Capture the cell that displays the provided text and extract its (x, y) central coordinate. 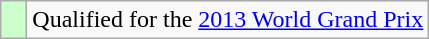
Qualified for the 2013 World Grand Prix (228, 20)
